Provide the [x, y] coordinate of the cell's center where the given text is located.  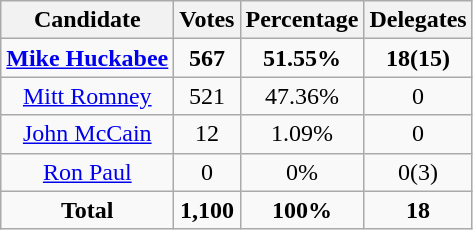
521 [207, 96]
Delegates [418, 20]
Ron Paul [88, 172]
0% [302, 172]
100% [302, 210]
51.55% [302, 58]
12 [207, 134]
47.36% [302, 96]
0(3) [418, 172]
Candidate [88, 20]
567 [207, 58]
Mike Huckabee [88, 58]
18 [418, 210]
18(15) [418, 58]
John McCain [88, 134]
Percentage [302, 20]
1,100 [207, 210]
1.09% [302, 134]
Mitt Romney [88, 96]
Total [88, 210]
Votes [207, 20]
